Determine the [x, y] coordinate at the center of the cell enclosing the given text.  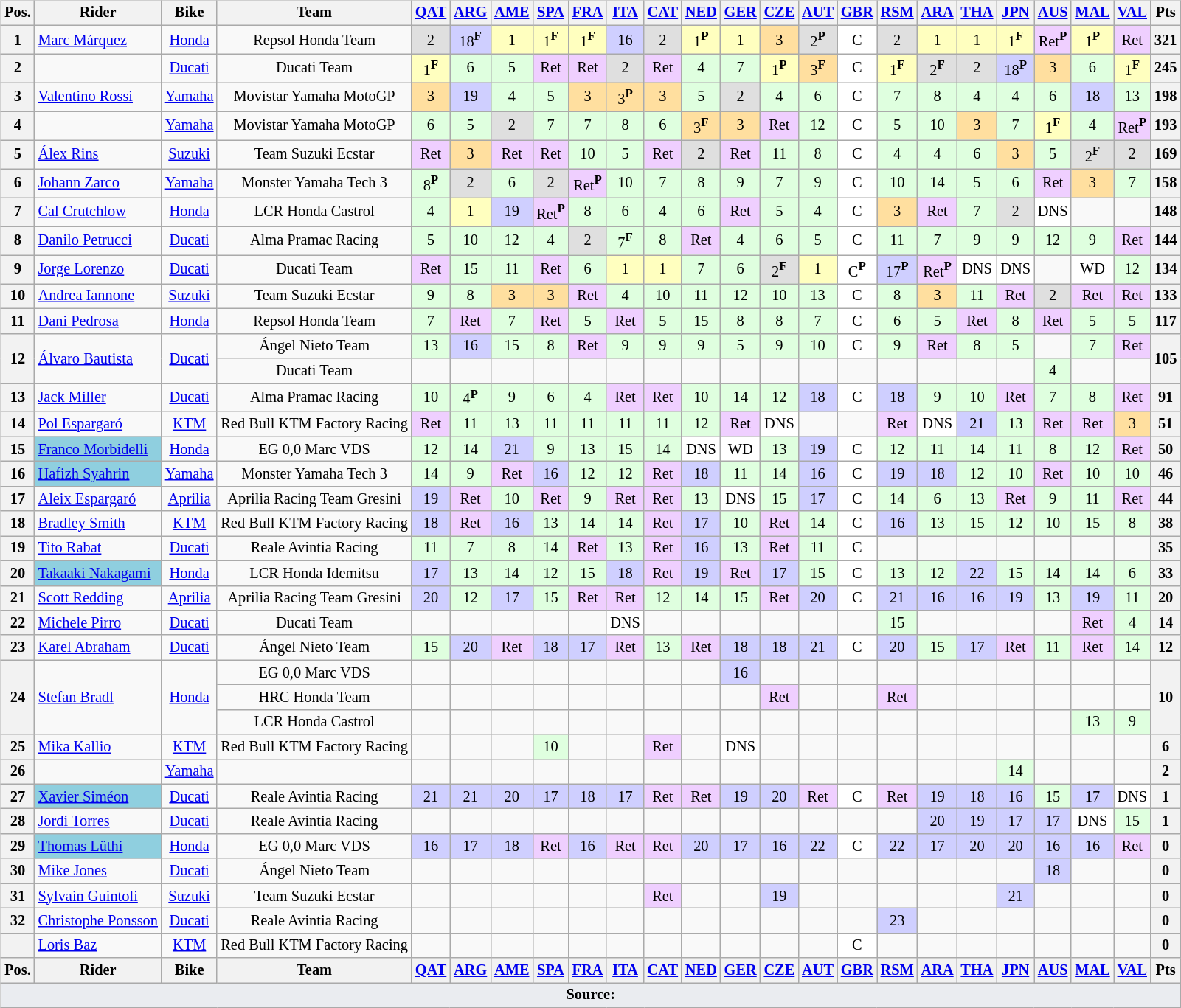
Michele Pirro [98, 623]
27 [18, 796]
Cal Crutchlow [98, 212]
321 [1166, 40]
158 [1166, 183]
Marc Márquez [98, 40]
Álvaro Bautista [98, 358]
Mike Jones [98, 871]
Andrea Iannone [98, 296]
Franco Morbidelli [98, 449]
Álex Rins [98, 155]
17P [897, 270]
Pol Espargaró [98, 424]
29 [18, 847]
Mika Kallio [98, 747]
117 [1166, 321]
148 [1166, 212]
193 [1166, 125]
198 [1166, 97]
3P [625, 97]
Sylvain Guintoli [98, 896]
Jorge Lorenzo [98, 270]
50 [1166, 449]
Valentino Rossi [98, 97]
HRC Honda Team [314, 698]
Tito Rabat [98, 549]
Scott Redding [98, 598]
28 [18, 821]
245 [1166, 68]
31 [18, 896]
33 [1166, 573]
91 [1166, 398]
44 [1166, 498]
4P [471, 398]
7F [625, 240]
18F [471, 40]
Karel Abraham [98, 647]
51 [1166, 424]
Johann Zarco [98, 183]
35 [1166, 549]
134 [1166, 270]
26 [18, 772]
2P [817, 40]
Jordi Torres [98, 821]
18P [1015, 68]
105 [1166, 358]
Danilo Petrucci [98, 240]
Dani Pedrosa [98, 321]
Stefan Bradl [98, 698]
Takaaki Nakagami [98, 573]
38 [1166, 524]
Bradley Smith [98, 524]
32 [18, 921]
Aleix Espargaró [98, 498]
Jack Miller [98, 398]
Thomas Lüthi [98, 847]
Source: [590, 995]
46 [1166, 474]
Hafizh Syahrin [98, 474]
Loris Baz [98, 945]
144 [1166, 240]
8P [431, 183]
LCR Honda Idemitsu [314, 573]
30 [18, 871]
169 [1166, 155]
133 [1166, 296]
CP [857, 270]
24 [18, 698]
25 [18, 747]
Xavier Siméon [98, 796]
Christophe Ponsson [98, 921]
